Locate the cell with the specified text and output its [x, y] center coordinate. 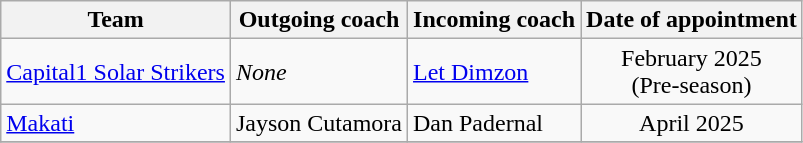
Capital1 Solar Strikers [116, 72]
Date of appointment [692, 20]
Jayson Cutamora [318, 123]
Incoming coach [494, 20]
Outgoing coach [318, 20]
Let Dimzon [494, 72]
None [318, 72]
April 2025 [692, 123]
February 2025(Pre-season) [692, 72]
Makati [116, 123]
Team [116, 20]
Dan Padernal [494, 123]
